Extract the [x, y] coordinate from the center of the cell holding the provided text.  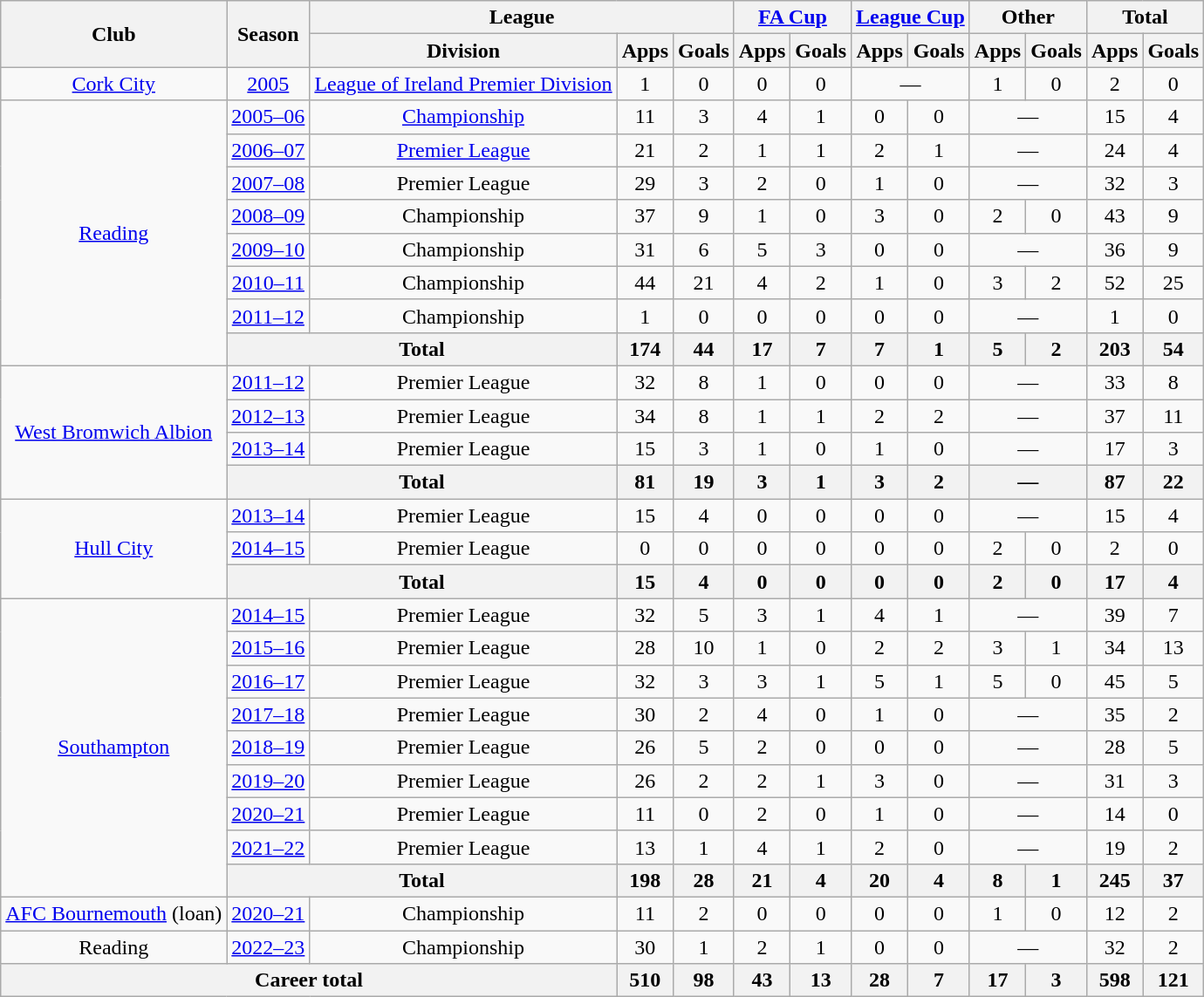
2012–13 [269, 416]
2010–11 [269, 283]
Southampton [113, 748]
510 [645, 980]
198 [645, 880]
14 [1114, 814]
174 [645, 349]
Division [463, 51]
29 [645, 183]
2015–16 [269, 648]
2005 [269, 84]
39 [1114, 615]
20 [879, 880]
Season [269, 34]
45 [1114, 681]
24 [1114, 150]
League of Ireland Premier Division [463, 84]
12 [1114, 913]
Cork City [113, 84]
81 [645, 482]
2007–08 [269, 183]
54 [1173, 349]
2018–19 [269, 748]
22 [1173, 482]
AFC Bournemouth (loan) [113, 913]
598 [1114, 980]
2005–06 [269, 117]
33 [1114, 382]
2009–10 [269, 249]
2021–22 [269, 847]
League [522, 17]
6 [704, 249]
FA Cup [792, 17]
Other [1028, 17]
10 [704, 648]
2006–07 [269, 150]
2017–18 [269, 714]
Hull City [113, 549]
52 [1114, 283]
2016–17 [269, 681]
245 [1114, 880]
121 [1173, 980]
35 [1114, 714]
98 [704, 980]
Career total [309, 980]
Club [113, 34]
36 [1114, 249]
25 [1173, 283]
West Bromwich Albion [113, 432]
League Cup [911, 17]
203 [1114, 349]
87 [1114, 482]
2022–23 [269, 946]
2019–20 [269, 781]
2008–09 [269, 216]
